Search for the cell housing the specified text and yield its (X, Y) center coordinate. 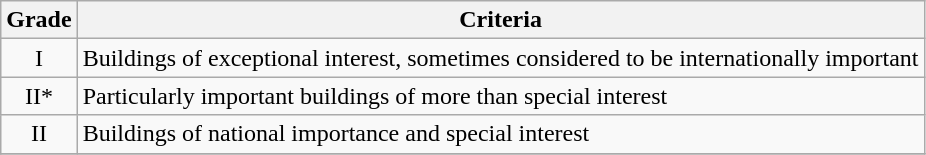
II (39, 134)
I (39, 58)
Particularly important buildings of more than special interest (500, 96)
II* (39, 96)
Buildings of national importance and special interest (500, 134)
Buildings of exceptional interest, sometimes considered to be internationally important (500, 58)
Criteria (500, 20)
Grade (39, 20)
